Locate the cell with the specified text and output its [x, y] center coordinate. 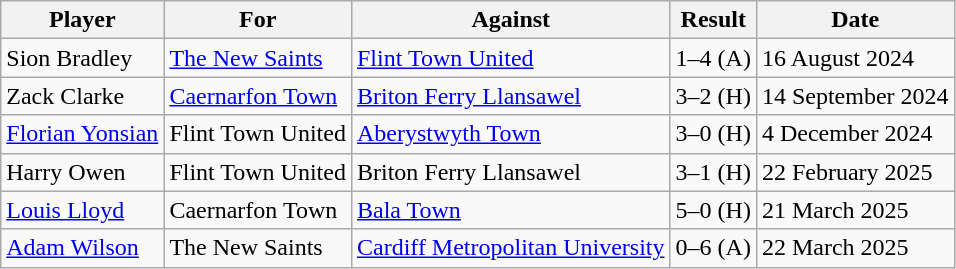
22 March 2025 [855, 248]
Cardiff Metropolitan University [510, 248]
3–2 (H) [713, 96]
22 February 2025 [855, 172]
Against [510, 20]
Aberystwyth Town [510, 134]
Adam Wilson [82, 248]
16 August 2024 [855, 58]
14 September 2024 [855, 96]
Sion Bradley [82, 58]
3–1 (H) [713, 172]
5–0 (H) [713, 210]
Zack Clarke [82, 96]
1–4 (A) [713, 58]
Louis Lloyd [82, 210]
Florian Yonsian [82, 134]
3–0 (H) [713, 134]
Bala Town [510, 210]
4 December 2024 [855, 134]
Player [82, 20]
21 March 2025 [855, 210]
Date [855, 20]
Harry Owen [82, 172]
Result [713, 20]
0–6 (A) [713, 248]
For [258, 20]
